Capture the cell that displays the provided text and extract its (X, Y) central coordinate. 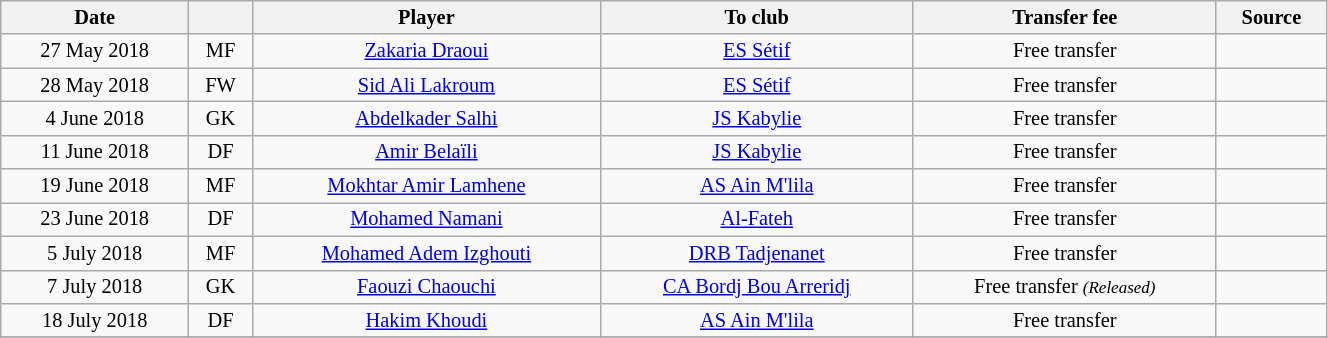
23 June 2018 (95, 219)
Transfer fee (1064, 17)
Mokhtar Amir Lamhene (426, 186)
To club (756, 17)
DRB Tadjenanet (756, 253)
Mohamed Adem Izghouti (426, 253)
CA Bordj Bou Arreridj (756, 287)
Faouzi Chaouchi (426, 287)
Hakim Khoudi (426, 320)
Al-Fateh (756, 219)
Source (1271, 17)
Amir Belaïli (426, 152)
4 June 2018 (95, 118)
19 June 2018 (95, 186)
Free transfer (Released) (1064, 287)
27 May 2018 (95, 51)
Zakaria Draoui (426, 51)
Date (95, 17)
Player (426, 17)
Mohamed Namani (426, 219)
18 July 2018 (95, 320)
11 June 2018 (95, 152)
5 July 2018 (95, 253)
FW (221, 85)
28 May 2018 (95, 85)
7 July 2018 (95, 287)
Abdelkader Salhi (426, 118)
Sid Ali Lakroum (426, 85)
